Search for the cell housing the specified text and yield its (X, Y) center coordinate. 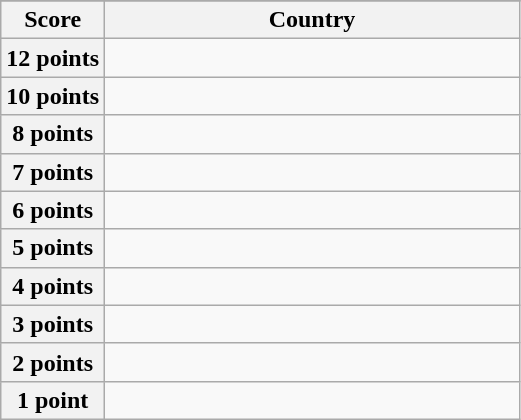
12 points (53, 58)
3 points (53, 324)
7 points (53, 172)
4 points (53, 286)
Score (53, 20)
8 points (53, 134)
5 points (53, 248)
6 points (53, 210)
Country (312, 20)
10 points (53, 96)
2 points (53, 362)
1 point (53, 400)
